Detect which cell encompasses the target text, then output its (x, y) center coordinate. 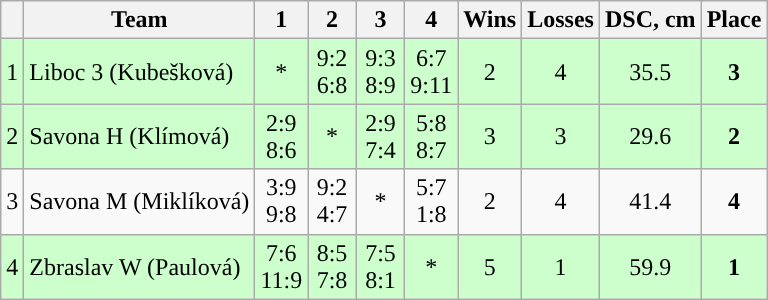
Losses (561, 20)
DSC, cm (650, 20)
59.9 (650, 266)
Savona H (Klímová) (140, 136)
9:2 6:8 (332, 72)
Team (140, 20)
7:5 8:1 (380, 266)
Liboc 3 (Kubešková) (140, 72)
Place (734, 20)
41.4 (650, 202)
Savona M (Miklíková) (140, 202)
Wins (490, 20)
7:611:9 (282, 266)
2:9 8:6 (282, 136)
9:3 8:9 (380, 72)
5 (490, 266)
6:79:11 (432, 72)
9:2 4:7 (332, 202)
8:5 7:8 (332, 266)
29.6 (650, 136)
5:7 1:8 (432, 202)
Zbraslav W (Paulová) (140, 266)
35.5 (650, 72)
5:8 8:7 (432, 136)
2:9 7:4 (380, 136)
3:9 9:8 (282, 202)
